Find where the given text appears and provide that cell's center as (X, Y) coordinate. 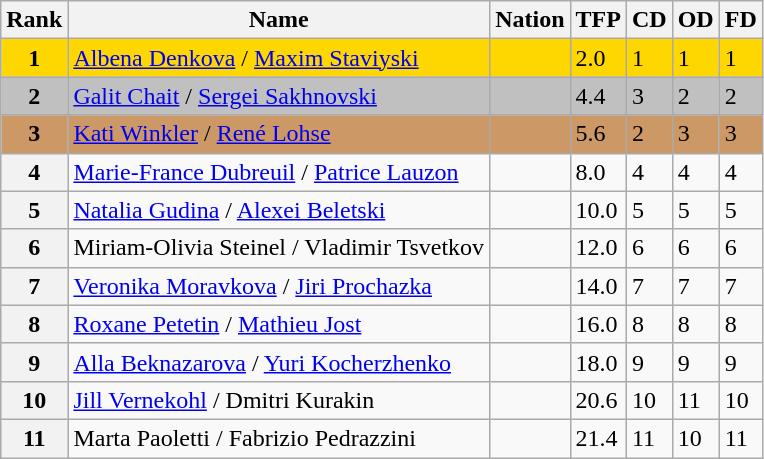
21.4 (598, 438)
Name (279, 20)
Veronika Moravkova / Jiri Prochazka (279, 286)
10.0 (598, 210)
4.4 (598, 96)
14.0 (598, 286)
Marie-France Dubreuil / Patrice Lauzon (279, 172)
Miriam-Olivia Steinel / Vladimir Tsvetkov (279, 248)
CD (649, 20)
Jill Vernekohl / Dmitri Kurakin (279, 400)
2.0 (598, 58)
Roxane Petetin / Mathieu Jost (279, 324)
18.0 (598, 362)
Rank (34, 20)
8.0 (598, 172)
OD (696, 20)
Galit Chait / Sergei Sakhnovski (279, 96)
TFP (598, 20)
Alla Beknazarova / Yuri Kocherzhenko (279, 362)
FD (740, 20)
16.0 (598, 324)
12.0 (598, 248)
Marta Paoletti / Fabrizio Pedrazzini (279, 438)
Nation (530, 20)
5.6 (598, 134)
Natalia Gudina / Alexei Beletski (279, 210)
Albena Denkova / Maxim Staviyski (279, 58)
Kati Winkler / René Lohse (279, 134)
20.6 (598, 400)
